For the text-containing cell, return its midpoint in [X, Y] coordinate format. 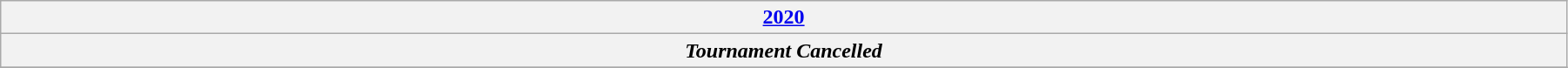
2020 [784, 17]
Tournament Cancelled [784, 51]
